Detect which cell encompasses the target text, then output its [X, Y] center coordinate. 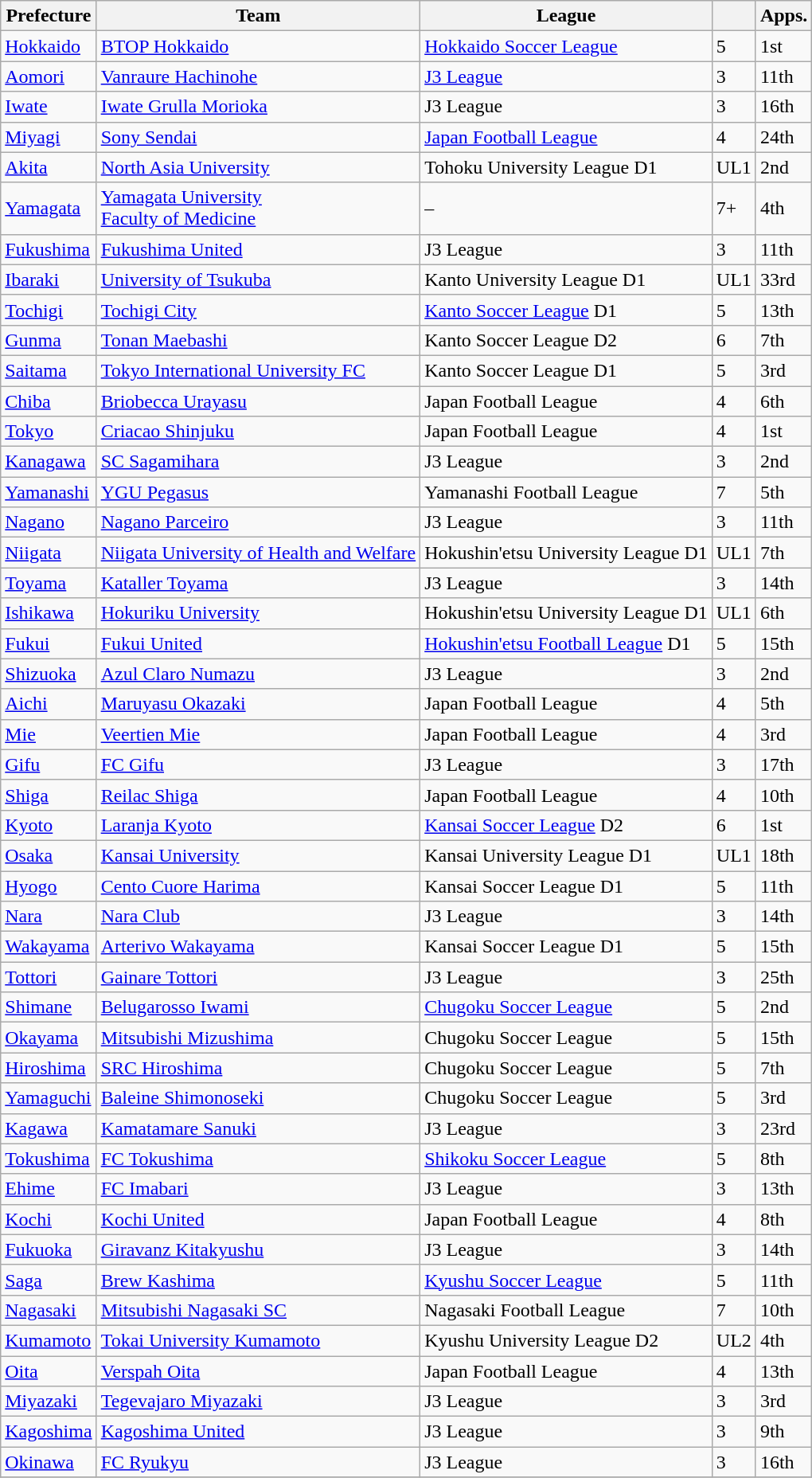
Tonan Maebashi [258, 340]
Kamatamare Sanuki [258, 1128]
Tokyo [49, 432]
Nagasaki Football League [567, 1310]
Gifu [49, 764]
Okayama [49, 1038]
Kanto University League D1 [567, 280]
Niigata [49, 553]
Yamanashi [49, 492]
Kochi United [258, 1219]
Criacao Shinjuku [258, 432]
Wakayama [49, 947]
Tokushima [49, 1159]
Aomori [49, 76]
Gunma [49, 340]
YGU Pegasus [258, 492]
Kyushu University League D2 [567, 1340]
Kansai University League D1 [567, 855]
Verspah Oita [258, 1370]
FC Ryukyu [258, 1462]
Iwate Grulla Morioka [258, 107]
BTOP Hokkaido [258, 46]
Giravanz Kitakyushu [258, 1249]
Team [258, 16]
Arterivo Wakayama [258, 947]
Tokai University Kumamoto [258, 1340]
Kanagawa [49, 462]
Kagoshima [49, 1432]
Kagoshima United [258, 1432]
SRC Hiroshima [258, 1068]
Veertien Mie [258, 734]
Shizuoka [49, 674]
Gainare Tottori [258, 977]
Fukui United [258, 643]
Ibaraki [49, 280]
Shiga [49, 795]
Laranja Kyoto [258, 825]
Ehime [49, 1189]
Fukushima [49, 249]
Fukui [49, 643]
9th [783, 1432]
Okinawa [49, 1462]
Kyushu Soccer League [567, 1280]
Fukushima United [258, 249]
Nagasaki [49, 1310]
Hokkaido Soccer League [567, 46]
Mie [49, 734]
Reilac Shiga [258, 795]
FC Tokushima [258, 1159]
Tohoku University League D1 [567, 167]
Hokushin'etsu Football League D1 [567, 643]
Briobecca Urayasu [258, 401]
Yamanashi Football League [567, 492]
Sony Sendai [258, 137]
Shimane [49, 1007]
Niigata University of Health and Welfare [258, 553]
Tegevajaro Miyazaki [258, 1402]
24th [783, 137]
Baleine Shimonoseki [258, 1098]
Ishikawa [49, 613]
Saitama [49, 370]
Nagano Parceiro [258, 522]
Brew Kashima [258, 1280]
Tochigi City [258, 310]
Shikoku Soccer League [567, 1159]
Tottori [49, 977]
Maruyasu Okazaki [258, 704]
FC Gifu [258, 764]
Belugarosso Iwami [258, 1007]
University of Tsukuba [258, 280]
Yamagata UniversityFaculty of Medicine [258, 209]
Osaka [49, 855]
SC Sagamihara [258, 462]
Nara [49, 917]
League [567, 16]
Oita [49, 1370]
Kagawa [49, 1128]
Yamagata [49, 209]
Chiba [49, 401]
Tokyo International University FC [258, 370]
Hiroshima [49, 1068]
Kansai Soccer League D2 [567, 825]
FC Imabari [258, 1189]
Mitsubishi Nagasaki SC [258, 1310]
Yamaguchi [49, 1098]
17th [783, 764]
Saga [49, 1280]
Hokkaido [49, 46]
Nagano [49, 522]
Nara Club [258, 917]
– [567, 209]
23rd [783, 1128]
33rd [783, 280]
Apps. [783, 16]
Mitsubishi Mizushima [258, 1038]
Tochigi [49, 310]
Kataller Toyama [258, 583]
7+ [734, 209]
Cento Cuore Harima [258, 886]
Miyagi [49, 137]
Iwate [49, 107]
Fukuoka [49, 1249]
Kansai University [258, 855]
Kumamoto [49, 1340]
Kochi [49, 1219]
North Asia University [258, 167]
Aichi [49, 704]
Miyazaki [49, 1402]
Kyoto [49, 825]
Toyama [49, 583]
Hokuriku University [258, 613]
Kanto Soccer League D2 [567, 340]
18th [783, 855]
Akita [49, 167]
UL2 [734, 1340]
Hyogo [49, 886]
Azul Claro Numazu [258, 674]
Vanraure Hachinohe [258, 76]
25th [783, 977]
Prefecture [49, 16]
